Search for the cell housing the specified text and yield its (x, y) center coordinate. 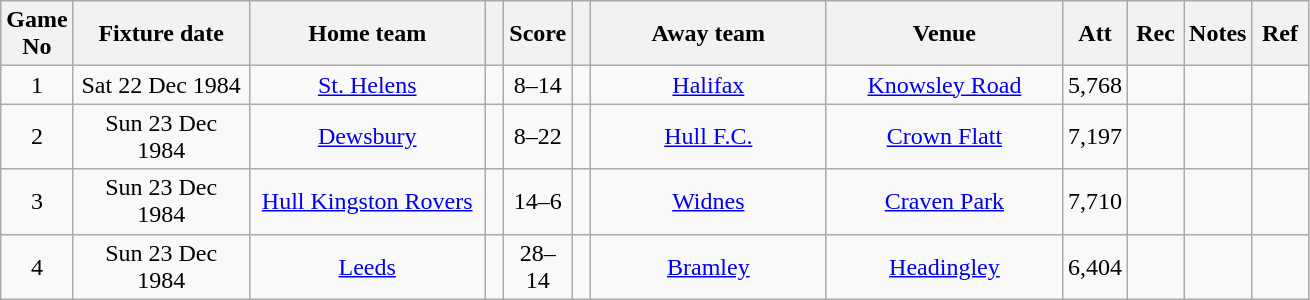
3 (37, 202)
Away team (708, 34)
Dewsbury (367, 136)
7,710 (1094, 202)
St. Helens (367, 85)
Halifax (708, 85)
8–22 (538, 136)
Venue (944, 34)
Game No (37, 34)
Home team (367, 34)
Crown Flatt (944, 136)
2 (37, 136)
1 (37, 85)
Rec (1156, 34)
Sat 22 Dec 1984 (161, 85)
Fixture date (161, 34)
Headingley (944, 266)
5,768 (1094, 85)
8–14 (538, 85)
28–14 (538, 266)
Knowsley Road (944, 85)
Widnes (708, 202)
7,197 (1094, 136)
Craven Park (944, 202)
Ref (1280, 34)
Hull Kingston Rovers (367, 202)
Hull F.C. (708, 136)
Bramley (708, 266)
14–6 (538, 202)
6,404 (1094, 266)
Att (1094, 34)
Leeds (367, 266)
Score (538, 34)
Notes (1218, 34)
4 (37, 266)
